Extract the [x, y] coordinate from the center of the cell holding the provided text.  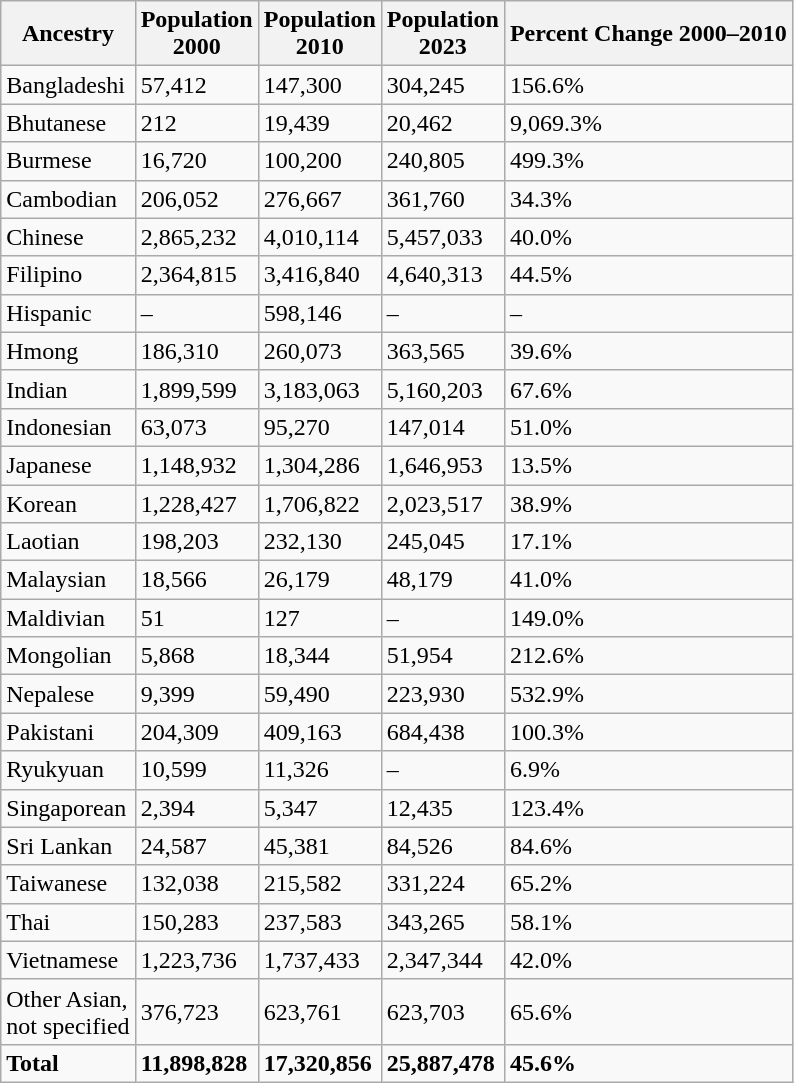
Laotian [68, 542]
1,706,822 [320, 503]
95,270 [320, 427]
65.6% [648, 1012]
1,148,932 [196, 465]
13.5% [648, 465]
598,146 [320, 313]
34.3% [648, 199]
45,381 [320, 846]
232,130 [320, 542]
Population2000 [196, 34]
1,304,286 [320, 465]
38.9% [648, 503]
51,954 [442, 656]
57,412 [196, 85]
Mongolian [68, 656]
63,073 [196, 427]
65.2% [648, 884]
2,364,815 [196, 275]
245,045 [442, 542]
51.0% [648, 427]
237,583 [320, 922]
Singaporean [68, 808]
1,646,953 [442, 465]
215,582 [320, 884]
59,490 [320, 694]
Indonesian [68, 427]
Sri Lankan [68, 846]
Nepalese [68, 694]
42.0% [648, 960]
2,865,232 [196, 237]
376,723 [196, 1012]
186,310 [196, 351]
26,179 [320, 580]
17.1% [648, 542]
1,737,433 [320, 960]
18,566 [196, 580]
260,073 [320, 351]
276,667 [320, 199]
Maldivian [68, 618]
363,565 [442, 351]
11,898,828 [196, 1063]
361,760 [442, 199]
206,052 [196, 199]
48,179 [442, 580]
Ryukyuan [68, 770]
67.6% [648, 389]
9,069.3% [648, 123]
44.5% [648, 275]
1,228,427 [196, 503]
9,399 [196, 694]
6.9% [648, 770]
18,344 [320, 656]
41.0% [648, 580]
Ancestry [68, 34]
2,347,344 [442, 960]
10,599 [196, 770]
Vietnamese [68, 960]
12,435 [442, 808]
Korean [68, 503]
127 [320, 618]
1,223,736 [196, 960]
343,265 [442, 922]
Bangladeshi [68, 85]
331,224 [442, 884]
3,416,840 [320, 275]
4,010,114 [320, 237]
Chinese [68, 237]
2,023,517 [442, 503]
Hmong [68, 351]
100.3% [648, 732]
Other Asian,not specified [68, 1012]
5,160,203 [442, 389]
24,587 [196, 846]
Pakistani [68, 732]
684,438 [442, 732]
123.4% [648, 808]
Total [68, 1063]
Taiwanese [68, 884]
2,394 [196, 808]
149.0% [648, 618]
58.1% [648, 922]
11,326 [320, 770]
84.6% [648, 846]
304,245 [442, 85]
5,457,033 [442, 237]
4,640,313 [442, 275]
Bhutanese [68, 123]
240,805 [442, 161]
147,014 [442, 427]
16,720 [196, 161]
499.3% [648, 161]
Thai [68, 922]
147,300 [320, 85]
3,183,063 [320, 389]
156.6% [648, 85]
204,309 [196, 732]
223,930 [442, 694]
51 [196, 618]
Percent Change 2000–2010 [648, 34]
623,761 [320, 1012]
Population2010 [320, 34]
25,887,478 [442, 1063]
17,320,856 [320, 1063]
Malaysian [68, 580]
1,899,599 [196, 389]
Filipino [68, 275]
532.9% [648, 694]
409,163 [320, 732]
132,038 [196, 884]
84,526 [442, 846]
198,203 [196, 542]
Burmese [68, 161]
19,439 [320, 123]
Population2023 [442, 34]
150,283 [196, 922]
45.6% [648, 1063]
5,347 [320, 808]
212 [196, 123]
39.6% [648, 351]
5,868 [196, 656]
Japanese [68, 465]
Hispanic [68, 313]
100,200 [320, 161]
20,462 [442, 123]
623,703 [442, 1012]
Cambodian [68, 199]
Indian [68, 389]
212.6% [648, 656]
40.0% [648, 237]
